Detect which cell encompasses the target text, then output its (x, y) center coordinate. 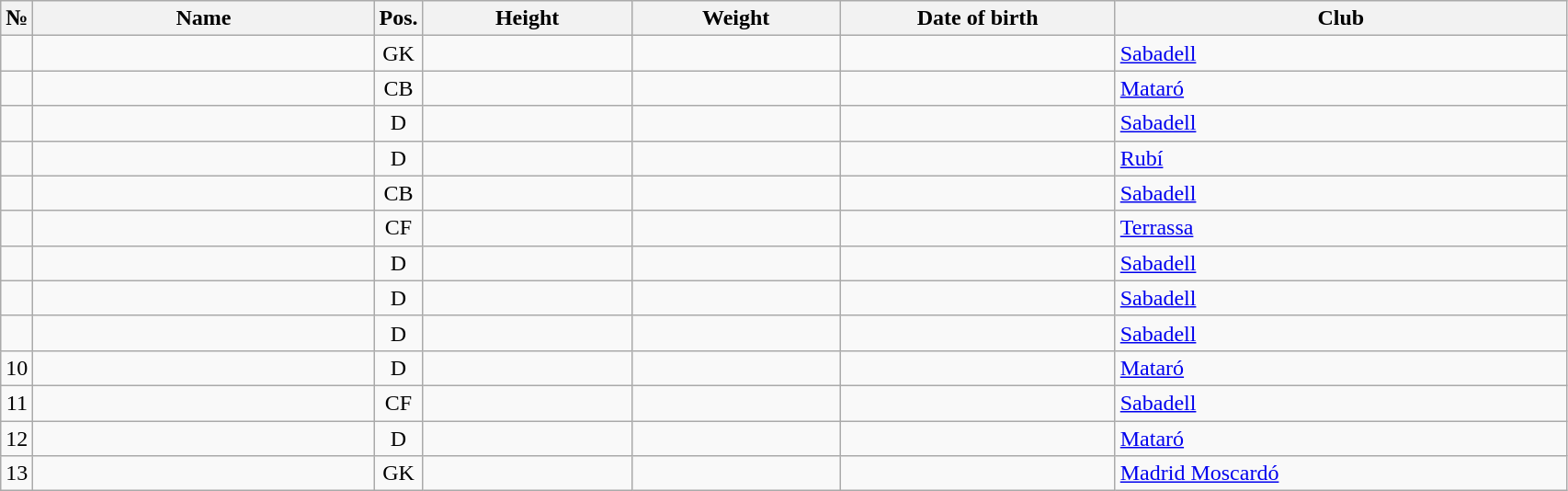
Terrassa (1340, 228)
Date of birth (978, 18)
Weight (735, 18)
№ (17, 18)
Rubí (1340, 158)
13 (17, 474)
10 (17, 368)
Height (528, 18)
Madrid Moscardó (1340, 474)
11 (17, 403)
Club (1340, 18)
12 (17, 439)
Pos. (399, 18)
Name (204, 18)
